Identify which cell holds the provided text, then report its (X, Y) central coordinate. 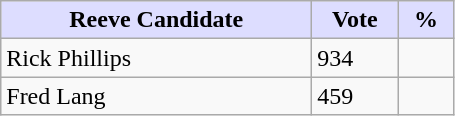
% (426, 20)
459 (355, 96)
Reeve Candidate (156, 20)
Rick Phillips (156, 58)
Vote (355, 20)
934 (355, 58)
Fred Lang (156, 96)
